Scan for the cell matching the given text and deliver its [x, y] coordinate at center. 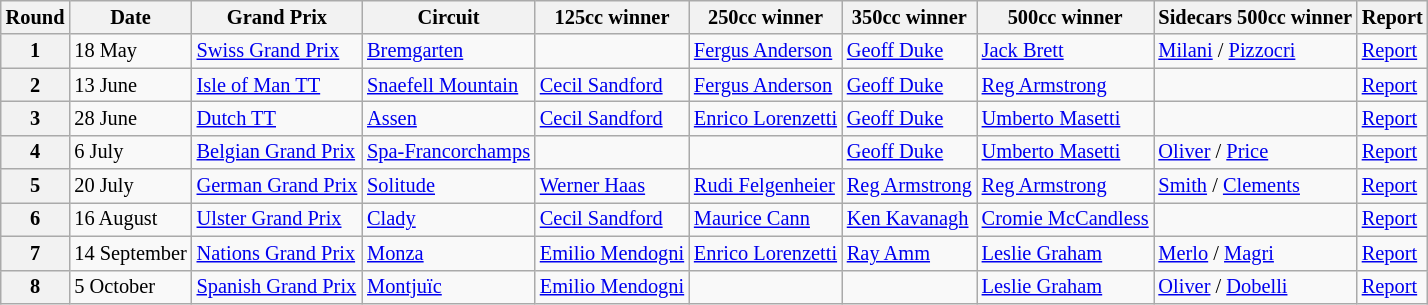
Spanish Grand Prix [277, 287]
125cc winner [612, 17]
Monza [448, 253]
2 [36, 85]
Dutch TT [277, 118]
Ken Kavanagh [910, 219]
4 [36, 152]
Werner Haas [612, 186]
Spa-Francorchamps [448, 152]
18 May [130, 51]
Merlo / Magri [1256, 253]
8 [36, 287]
Montjuïc [448, 287]
20 July [130, 186]
7 [36, 253]
6 July [130, 152]
Smith / Clements [1256, 186]
Circuit [448, 17]
Ray Amm [910, 253]
Belgian Grand Prix [277, 152]
28 June [130, 118]
6 [36, 219]
Grand Prix [277, 17]
1 [36, 51]
German Grand Prix [277, 186]
350cc winner [910, 17]
Assen [448, 118]
Bremgarten [448, 51]
Solitude [448, 186]
5 October [130, 287]
Clady [448, 219]
13 June [130, 85]
Isle of Man TT [277, 85]
16 August [130, 219]
Jack Brett [1066, 51]
Swiss Grand Prix [277, 51]
Maurice Cann [766, 219]
Rudi Felgenheier [766, 186]
Cromie McCandless [1066, 219]
Nations Grand Prix [277, 253]
Oliver / Dobelli [1256, 287]
Sidecars 500cc winner [1256, 17]
250cc winner [766, 17]
Date [130, 17]
500cc winner [1066, 17]
Round [36, 17]
Milani / Pizzocri [1256, 51]
14 September [130, 253]
Snaefell Mountain [448, 85]
Ulster Grand Prix [277, 219]
5 [36, 186]
Oliver / Price [1256, 152]
3 [36, 118]
